Provide the (X, Y) coordinate of the cell's center where the given text is located.  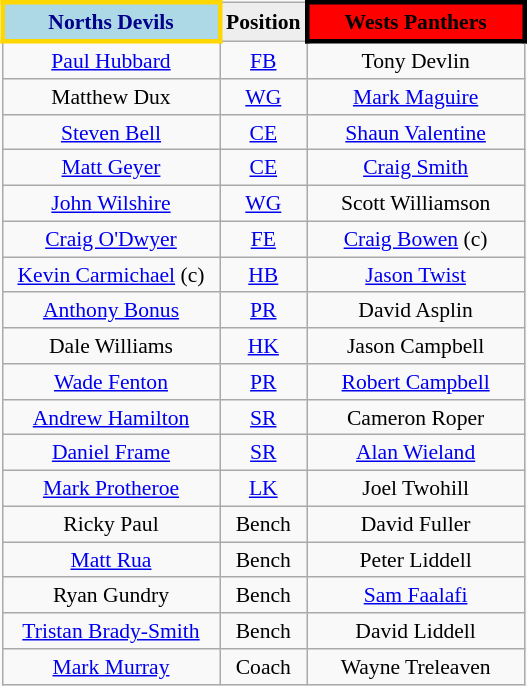
LK (264, 488)
Joel Twohill (416, 488)
Craig Smith (416, 168)
Jason Campbell (416, 346)
Craig O'Dwyer (110, 239)
Peter Liddell (416, 560)
Ryan Gundry (110, 595)
John Wilshire (110, 203)
Sam Faalafi (416, 595)
Steven Bell (110, 132)
Matt Geyer (110, 168)
Mark Protheroe (110, 488)
Ricky Paul (110, 524)
Matt Rua (110, 560)
Daniel Frame (110, 453)
Wayne Treleaven (416, 667)
Mark Murray (110, 667)
Wests Panthers (416, 22)
Tristan Brady-Smith (110, 631)
Jason Twist (416, 275)
Alan Wieland (416, 453)
FB (264, 60)
Wade Fenton (110, 382)
Robert Campbell (416, 382)
David Asplin (416, 310)
Scott Williamson (416, 203)
David Fuller (416, 524)
Norths Devils (110, 22)
Cameron Roper (416, 417)
FE (264, 239)
Craig Bowen (c) (416, 239)
Matthew Dux (110, 97)
HK (264, 346)
Paul Hubbard (110, 60)
Coach (264, 667)
Mark Maguire (416, 97)
Tony Devlin (416, 60)
Kevin Carmichael (c) (110, 275)
HB (264, 275)
Andrew Hamilton (110, 417)
Dale Williams (110, 346)
Anthony Bonus (110, 310)
David Liddell (416, 631)
Shaun Valentine (416, 132)
Position (264, 22)
